Search for the cell housing the specified text and yield its [X, Y] center coordinate. 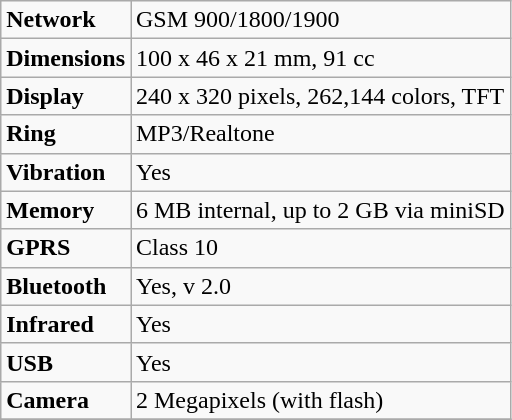
Bluetooth [66, 286]
MP3/Realtone [320, 134]
Infrared [66, 324]
Ring [66, 134]
Network [66, 20]
Display [66, 96]
Camera [66, 400]
6 MB internal, up to 2 GB via miniSD [320, 210]
GSM 900/1800/1900 [320, 20]
USB [66, 362]
Vibration [66, 172]
Memory [66, 210]
GPRS [66, 248]
2 Megapixels (with flash) [320, 400]
240 x 320 pixels, 262,144 colors, TFT [320, 96]
Dimensions [66, 58]
Class 10 [320, 248]
100 x 46 x 21 mm, 91 cc [320, 58]
Yes, v 2.0 [320, 286]
